Output the (X, Y) coordinate of the center of the cell containing the given text.  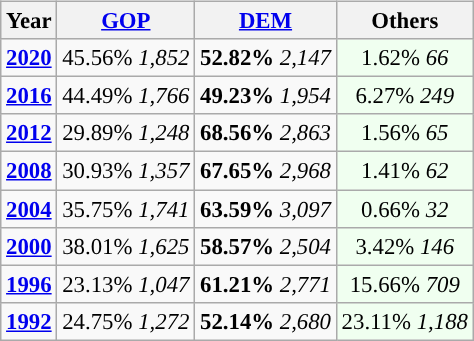
3.42% 146 (404, 246)
52.82% 2,147 (266, 58)
GOP (126, 21)
1.56% 65 (404, 133)
29.89% 1,248 (126, 133)
Others (404, 21)
45.56% 1,852 (126, 58)
24.75% 1,272 (126, 321)
23.11% 1,188 (404, 321)
1996 (29, 284)
61.21% 2,771 (266, 284)
30.93% 1,357 (126, 171)
2008 (29, 171)
2012 (29, 133)
23.13% 1,047 (126, 284)
6.27% 249 (404, 96)
DEM (266, 21)
2000 (29, 246)
67.65% 2,968 (266, 171)
Year (29, 21)
68.56% 2,863 (266, 133)
1.41% 62 (404, 171)
49.23% 1,954 (266, 96)
58.57% 2,504 (266, 246)
52.14% 2,680 (266, 321)
15.66% 709 (404, 284)
63.59% 3,097 (266, 209)
38.01% 1,625 (126, 246)
0.66% 32 (404, 209)
2020 (29, 58)
1.62% 66 (404, 58)
2016 (29, 96)
44.49% 1,766 (126, 96)
1992 (29, 321)
2004 (29, 209)
35.75% 1,741 (126, 209)
